Find where the given text appears and provide that cell's center as [x, y] coordinate. 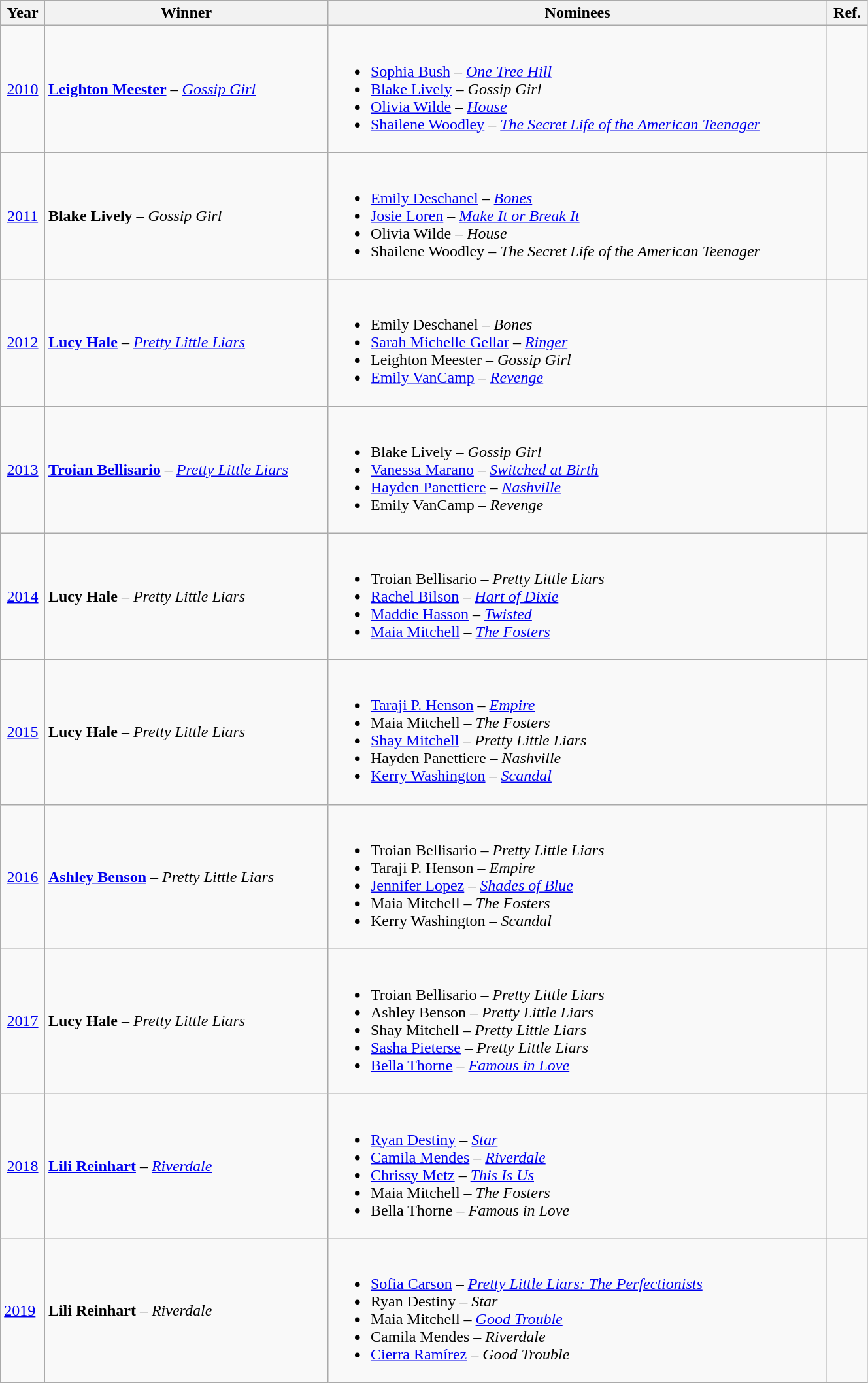
Ryan Destiny – StarCamila Mendes – RiverdaleChrissy Metz – This Is UsMaia Mitchell – The FostersBella Thorne – Famous in Love [577, 1165]
Ashley Benson – Pretty Little Liars [186, 876]
2018 [23, 1165]
Sophia Bush – One Tree HillBlake Lively – Gossip GirlOlivia Wilde – HouseShailene Woodley – The Secret Life of the American Teenager [577, 89]
Troian Bellisario – Pretty Little LiarsRachel Bilson – Hart of DixieMaddie Hasson – TwistedMaia Mitchell – The Fosters [577, 596]
Blake Lively – Gossip Girl [186, 216]
Emily Deschanel – BonesJosie Loren – Make It or Break ItOlivia Wilde – HouseShailene Woodley – The Secret Life of the American Teenager [577, 216]
2019 [23, 1310]
Year [23, 13]
2012 [23, 343]
2013 [23, 470]
Blake Lively – Gossip GirlVanessa Marano – Switched at BirthHayden Panettiere – NashvilleEmily VanCamp – Revenge [577, 470]
Troian Bellisario – Pretty Little LiarsTaraji P. Henson – EmpireJennifer Lopez – Shades of BlueMaia Mitchell – The FostersKerry Washington – Scandal [577, 876]
Winner [186, 13]
2011 [23, 216]
Leighton Meester – Gossip Girl [186, 89]
2017 [23, 1021]
2010 [23, 89]
Ref. [847, 13]
Taraji P. Henson – EmpireMaia Mitchell – The FostersShay Mitchell – Pretty Little LiarsHayden Panettiere – NashvilleKerry Washington – Scandal [577, 732]
2015 [23, 732]
Emily Deschanel – BonesSarah Michelle Gellar – RingerLeighton Meester – Gossip GirlEmily VanCamp – Revenge [577, 343]
2016 [23, 876]
2014 [23, 596]
Nominees [577, 13]
Troian Bellisario – Pretty Little Liars [186, 470]
